Output the (X, Y) coordinate of the center of the cell containing the given text.  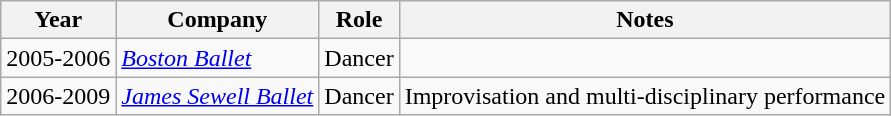
Improvisation and multi-disciplinary performance (645, 96)
2006-2009 (58, 96)
Boston Ballet (218, 58)
Year (58, 20)
Company (218, 20)
James Sewell Ballet (218, 96)
2005-2006 (58, 58)
Notes (645, 20)
Role (359, 20)
